Scan for the cell matching the given text and deliver its (x, y) coordinate at center. 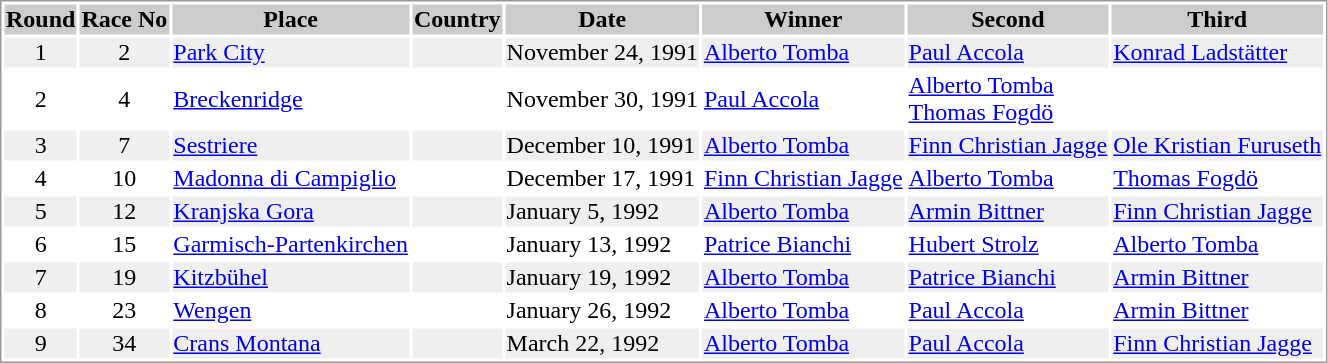
Konrad Ladstätter (1218, 53)
Thomas Fogdö (1218, 179)
Crans Montana (291, 343)
5 (40, 211)
Hubert Strolz (1008, 245)
34 (124, 343)
Sestriere (291, 145)
8 (40, 311)
3 (40, 145)
9 (40, 343)
Winner (803, 19)
10 (124, 179)
December 10, 1991 (602, 145)
Breckenridge (291, 98)
Race No (124, 19)
Wengen (291, 311)
Round (40, 19)
March 22, 1992 (602, 343)
1 (40, 53)
November 30, 1991 (602, 98)
Garmisch-Partenkirchen (291, 245)
Country (457, 19)
Madonna di Campiglio (291, 179)
January 5, 1992 (602, 211)
12 (124, 211)
Third (1218, 19)
January 13, 1992 (602, 245)
November 24, 1991 (602, 53)
Kranjska Gora (291, 211)
Kitzbühel (291, 277)
December 17, 1991 (602, 179)
Place (291, 19)
January 19, 1992 (602, 277)
Date (602, 19)
Park City (291, 53)
6 (40, 245)
Alberto Tomba Thomas Fogdö (1008, 98)
19 (124, 277)
Ole Kristian Furuseth (1218, 145)
January 26, 1992 (602, 311)
23 (124, 311)
15 (124, 245)
Second (1008, 19)
